Extract the [x, y] coordinate from the center of the cell holding the provided text.  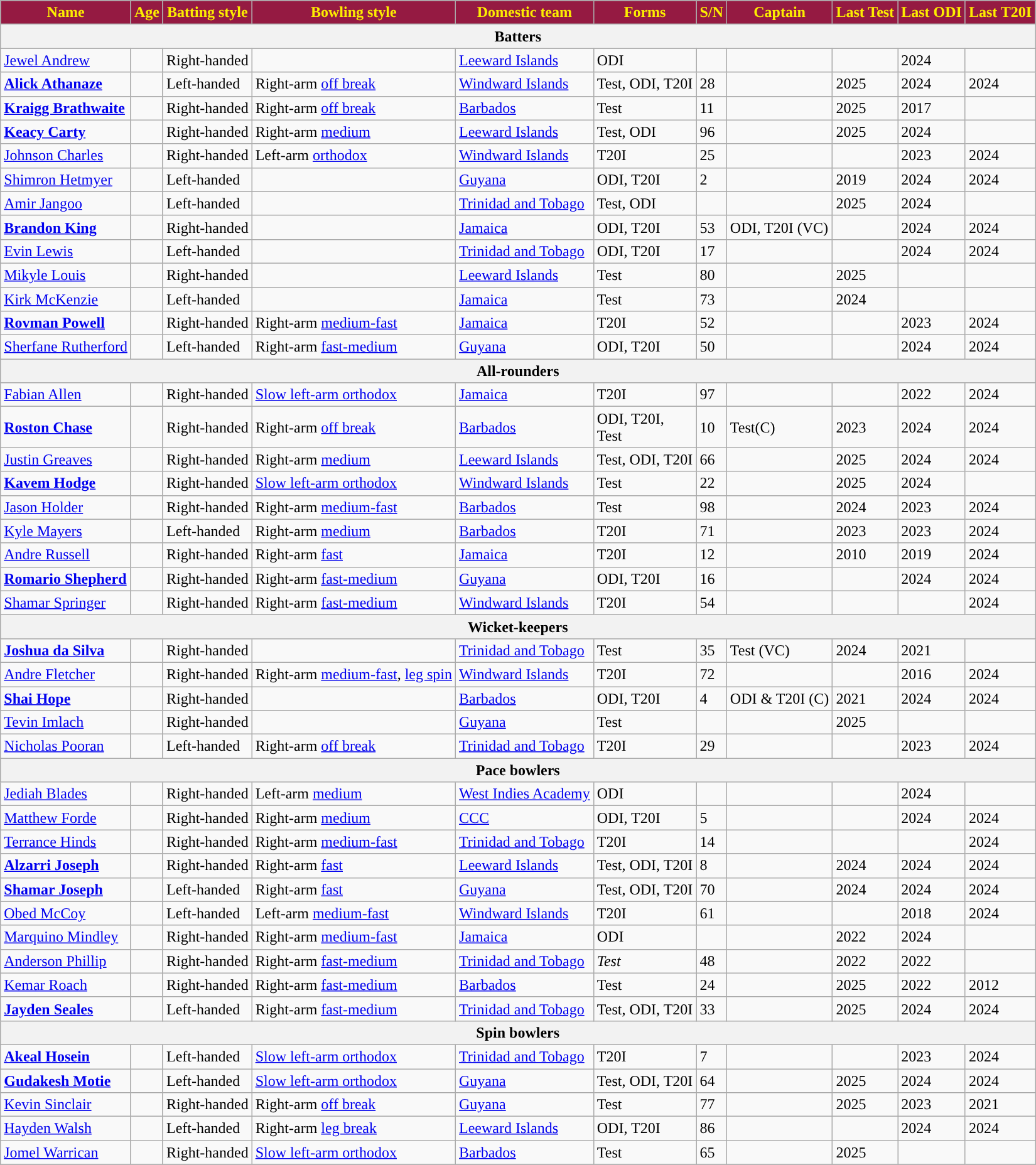
2018 [932, 913]
Alick Athanaze [66, 84]
Bowling style [353, 13]
Obed McCoy [66, 913]
11 [711, 108]
Left-arm medium-fast [353, 913]
25 [711, 156]
Last ODI [932, 13]
5 [711, 818]
Right-arm medium-fast, leg spin [353, 674]
29 [711, 746]
54 [711, 603]
10 [711, 427]
2012 [1000, 985]
86 [711, 1129]
ODI & T20I (C) [780, 699]
Shimron Hetmyer [66, 180]
Nicholas Pooran [66, 746]
Johnson Charles [66, 156]
2017 [932, 108]
Tevin Imlach [66, 722]
Kyle Mayers [66, 531]
Shamar Joseph [66, 889]
Marquino Mindley [66, 937]
50 [711, 347]
22 [711, 483]
CCC [525, 818]
65 [711, 1152]
52 [711, 323]
2016 [932, 674]
Alzarri Joseph [66, 866]
Spin bowlers [518, 1033]
Matthew Forde [66, 818]
70 [711, 889]
Sherfane Rutherford [66, 347]
S/N [711, 13]
Batting style [207, 13]
Gudakesh Motie [66, 1080]
Left-arm orthodox [353, 156]
Forms [645, 13]
7 [711, 1056]
Age [147, 13]
Fabian Allen [66, 395]
Jediah Blades [66, 794]
66 [711, 459]
Test (VC) [780, 650]
Kemar Roach [66, 985]
Jomel Warrican [66, 1152]
Andre Russell [66, 555]
Last T20I [1000, 13]
Jayden Seales [66, 1009]
ODI, T20I,Test [645, 427]
17 [711, 251]
53 [711, 227]
73 [711, 299]
71 [711, 531]
4 [711, 699]
All-rounders [518, 371]
Jewel Andrew [66, 60]
72 [711, 674]
35 [711, 650]
Kevin Sinclair [66, 1105]
Shai Hope [66, 699]
Kirk McKenzie [66, 299]
96 [711, 132]
Akeal Hosein [66, 1056]
16 [711, 579]
Mikyle Louis [66, 275]
24 [711, 985]
33 [711, 1009]
98 [711, 507]
Anderson Phillip [66, 961]
Rovman Powell [66, 323]
Name [66, 13]
Joshua da Silva [66, 650]
Roston Chase [66, 427]
Kavem Hodge [66, 483]
West Indies Academy [525, 794]
Shamar Springer [66, 603]
2010 [865, 555]
Last Test [865, 13]
Jason Holder [66, 507]
Batters [518, 36]
Wicket-keepers [518, 626]
97 [711, 395]
Test(C) [780, 427]
Evin Lewis [66, 251]
ODI, T20I (VC) [780, 227]
Hayden Walsh [66, 1129]
80 [711, 275]
Amir Jangoo [66, 203]
Domestic team [525, 13]
64 [711, 1080]
Keacy Carty [66, 132]
14 [711, 842]
77 [711, 1105]
Left-arm medium [353, 794]
Right-arm leg break [353, 1129]
8 [711, 866]
Kraigg Brathwaite [66, 108]
Pace bowlers [518, 770]
61 [711, 913]
28 [711, 84]
2 [711, 180]
Justin Greaves [66, 459]
Romario Shepherd [66, 579]
Andre Fletcher [66, 674]
Terrance Hinds [66, 842]
48 [711, 961]
Brandon King [66, 227]
Captain [780, 13]
12 [711, 555]
